Detect which cell encompasses the target text, then output its [x, y] center coordinate. 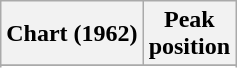
Peakposition [189, 34]
Chart (1962) [72, 34]
